Search for the cell housing the specified text and yield its [x, y] center coordinate. 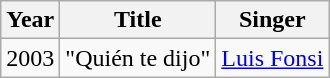
Singer [272, 20]
Luis Fonsi [272, 58]
Year [30, 20]
2003 [30, 58]
Title [138, 20]
"Quién te dijo" [138, 58]
